Search for the cell housing the specified text and yield its [X, Y] center coordinate. 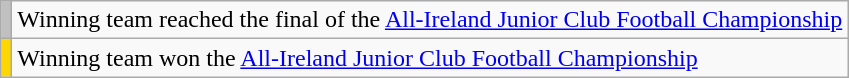
Winning team reached the final of the All-Ireland Junior Club Football Championship [430, 20]
Winning team won the All-Ireland Junior Club Football Championship [430, 58]
